Pinpoint the cell where the given text exists, returning its [X, Y] midpoint coordinate. 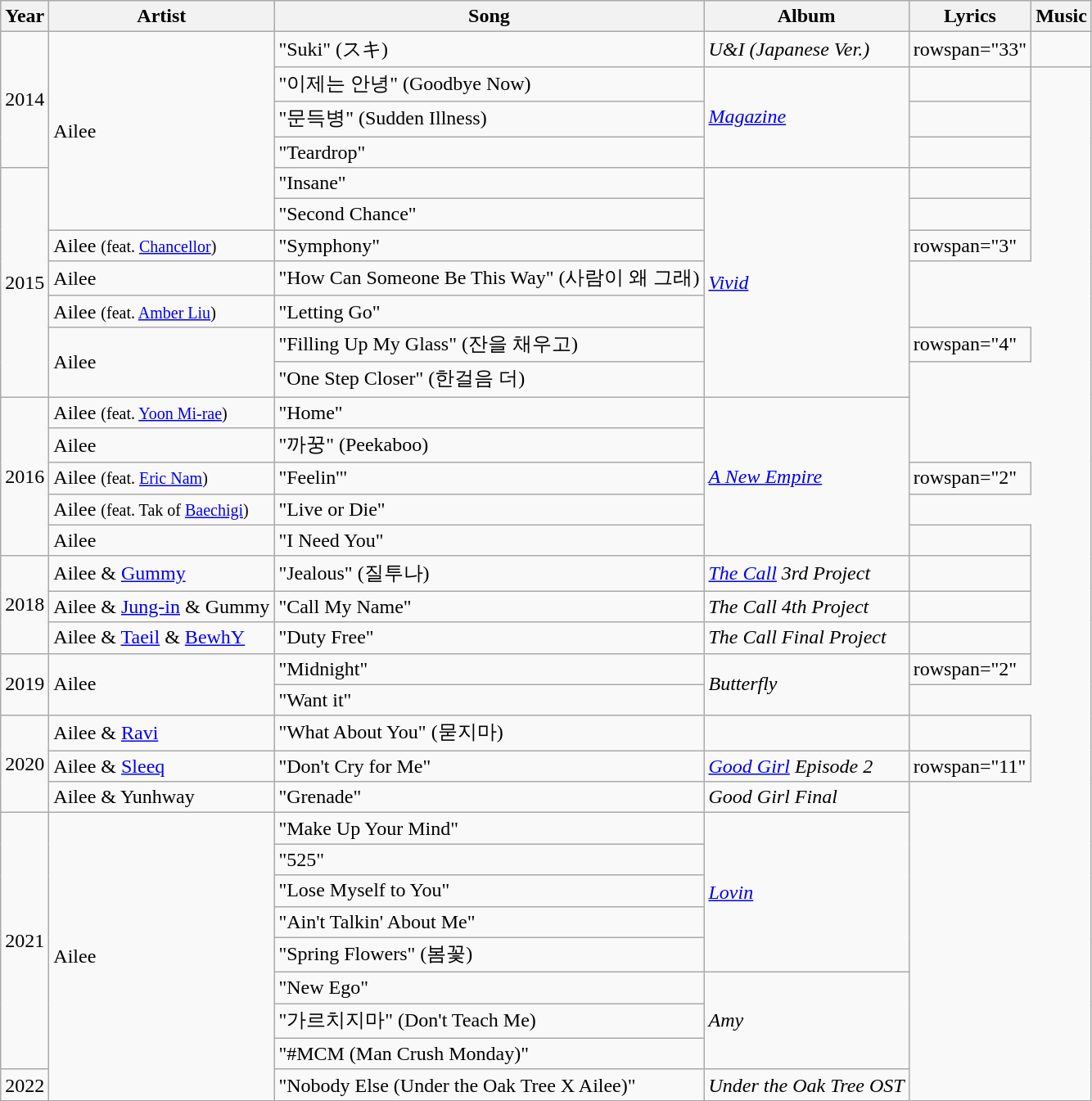
"Duty Free" [490, 638]
Music [1062, 16]
rowspan="11" [970, 766]
Good Girl Final [806, 797]
U&I (Japanese Ver.) [806, 49]
"가르치지마" (Don't Teach Me) [490, 1022]
The Call 3rd Project [806, 573]
Ailee (feat. Eric Nam) [162, 478]
"이제는 안녕" (Goodbye Now) [490, 83]
Ailee (feat. Yoon Mi-rae) [162, 412]
"Spring Flowers" (봄꽃) [490, 954]
Artist [162, 16]
2016 [25, 476]
"Grenade" [490, 797]
The Call 4th Project [806, 607]
"525" [490, 860]
"What About You" (묻지마) [490, 733]
Amy [806, 1022]
"New Ego" [490, 988]
Lyrics [970, 16]
2015 [25, 282]
Under the Oak Tree OST [806, 1085]
"Make Up Your Mind" [490, 828]
"Filling Up My Glass" (잔을 채우고) [490, 344]
"One Step Closer" (한걸음 더) [490, 380]
"How Can Someone Be This Way" (사람이 왜 그래) [490, 278]
Ailee (feat. Tak of Baechigi) [162, 509]
Ailee & Ravi [162, 733]
"Symphony" [490, 246]
"#MCM (Man Crush Monday)" [490, 1054]
"Live or Die" [490, 509]
"Home" [490, 412]
rowspan="33" [970, 49]
"Lose Myself to You" [490, 891]
Song [490, 16]
Vivid [806, 282]
"Letting Go" [490, 311]
The Call Final Project [806, 638]
Ailee & Yunhway [162, 797]
Ailee & Taeil & BewhY [162, 638]
"Nobody Else (Under the Oak Tree X Ailee)" [490, 1085]
2021 [25, 941]
"문득병" (Sudden Illness) [490, 120]
Good Girl Episode 2 [806, 766]
"까꿍" (Peekaboo) [490, 445]
"Insane" [490, 183]
"Ain't Talkin' About Me" [490, 922]
Year [25, 16]
"Call My Name" [490, 607]
2020 [25, 765]
"I Need You" [490, 540]
"Don't Cry for Me" [490, 766]
Ailee & Jung-in & Gummy [162, 607]
"Midnight" [490, 669]
Butterfly [806, 684]
"Second Chance" [490, 214]
rowspan="3" [970, 246]
Album [806, 16]
Ailee (feat. Chancellor) [162, 246]
2019 [25, 684]
2022 [25, 1085]
"Suki" (スキ) [490, 49]
Ailee (feat. Amber Liu) [162, 311]
"Teardrop" [490, 151]
Ailee & Gummy [162, 573]
"Jealous" (질투나) [490, 573]
rowspan="4" [970, 344]
"Want it" [490, 700]
"Feelin'" [490, 478]
A New Empire [806, 476]
2018 [25, 604]
Magazine [806, 116]
Lovin [806, 892]
2014 [25, 100]
Ailee & Sleeq [162, 766]
